From the cell containing the given text, extract its center point as [X, Y] coordinate. 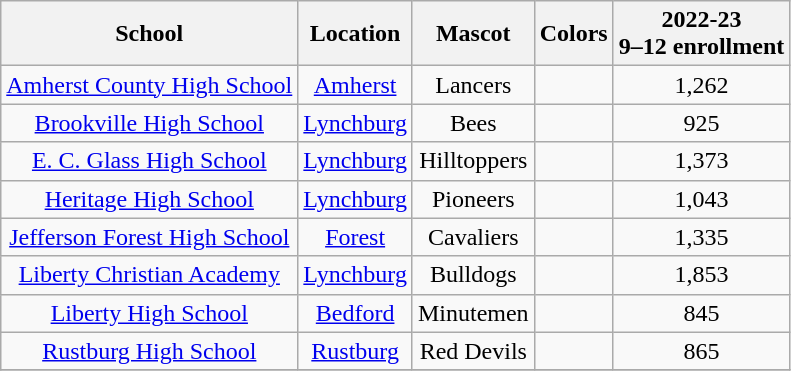
1,335 [702, 237]
Bees [473, 123]
Bulldogs [473, 275]
Bedford [356, 313]
1,853 [702, 275]
Red Devils [473, 351]
865 [702, 351]
Heritage High School [150, 199]
845 [702, 313]
1,262 [702, 85]
1,043 [702, 199]
Brookville High School [150, 123]
Cavaliers [473, 237]
Pioneers [473, 199]
925 [702, 123]
1,373 [702, 161]
Liberty High School [150, 313]
Forest [356, 237]
Rustburg High School [150, 351]
Minutemen [473, 313]
Lancers [473, 85]
E. C. Glass High School [150, 161]
Mascot [473, 34]
Rustburg [356, 351]
2022-239–12 enrollment [702, 34]
Liberty Christian Academy [150, 275]
Location [356, 34]
Amherst [356, 85]
Amherst County High School [150, 85]
Jefferson Forest High School [150, 237]
School [150, 34]
Colors [574, 34]
Hilltoppers [473, 161]
